Identify which cell holds the provided text, then report its [x, y] central coordinate. 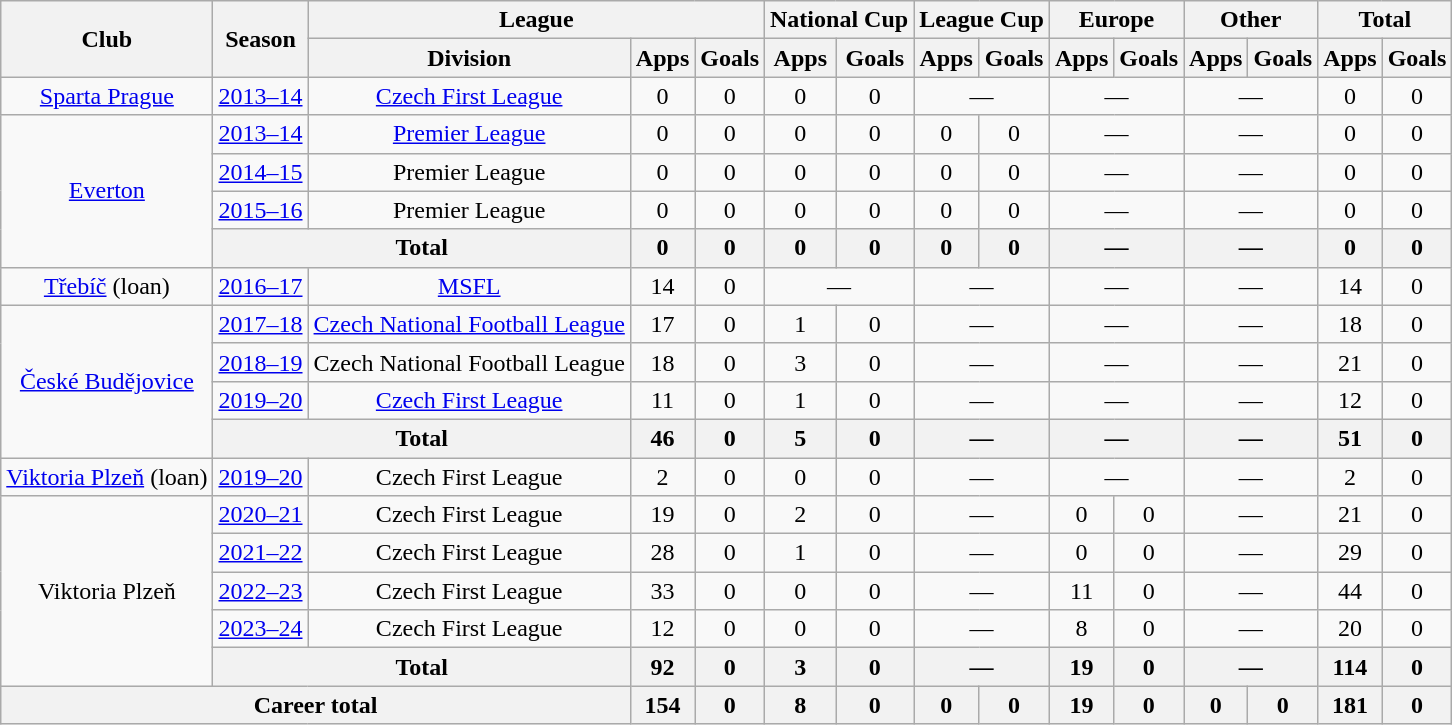
17 [662, 324]
Viktoria Plzeň (loan) [107, 477]
Everton [107, 191]
114 [1350, 667]
2015–16 [260, 210]
2016–17 [260, 286]
2014–15 [260, 172]
Europe [1116, 20]
League [536, 20]
5 [801, 438]
2018–19 [260, 362]
České Budějovice [107, 381]
2022–23 [260, 591]
Division [469, 58]
44 [1350, 591]
28 [662, 553]
Třebíč (loan) [107, 286]
46 [662, 438]
Season [260, 39]
2023–24 [260, 629]
League Cup [982, 20]
154 [662, 705]
Other [1251, 20]
29 [1350, 553]
51 [1350, 438]
MSFL [469, 286]
2020–21 [260, 515]
Career total [316, 705]
Viktoria Plzeň [107, 591]
92 [662, 667]
181 [1350, 705]
20 [1350, 629]
Sparta Prague [107, 96]
2021–22 [260, 553]
33 [662, 591]
Club [107, 39]
National Cup [840, 20]
2017–18 [260, 324]
